Scan for the cell matching the given text and deliver its [X, Y] coordinate at center. 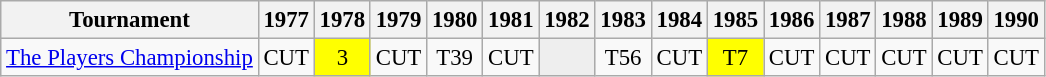
1985 [735, 20]
1983 [623, 20]
1980 [455, 20]
1981 [511, 20]
1988 [904, 20]
1977 [286, 20]
1982 [567, 20]
1989 [960, 20]
1986 [792, 20]
T7 [735, 58]
1987 [848, 20]
3 [342, 58]
1984 [679, 20]
T39 [455, 58]
1990 [1016, 20]
The Players Championship [130, 58]
T56 [623, 58]
Tournament [130, 20]
1979 [398, 20]
1978 [342, 20]
